Return the [X, Y] coordinate for the center point of the cell that contains the specified text.  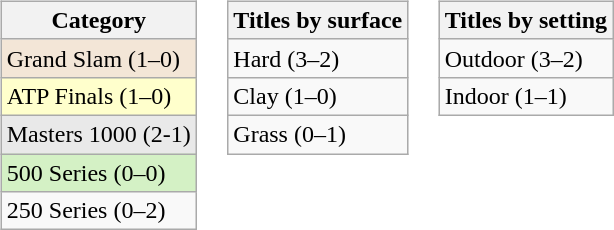
ATP Finals (1–0) [98, 96]
Grass (0–1) [318, 134]
250 Series (0–2) [98, 211]
Category [98, 20]
Titles by surface [318, 20]
Indoor (1–1) [526, 96]
Outdoor (3–2) [526, 58]
Hard (3–2) [318, 58]
Masters 1000 (2-1) [98, 134]
Clay (1–0) [318, 96]
500 Series (0–0) [98, 173]
Grand Slam (1–0) [98, 58]
Titles by setting [526, 20]
